Pinpoint the cell where the given text exists, returning its [x, y] midpoint coordinate. 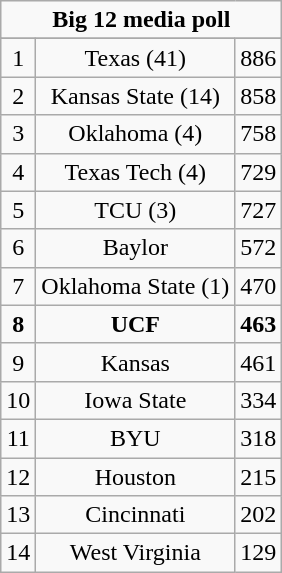
727 [258, 210]
3 [18, 134]
UCF [136, 324]
202 [258, 515]
Big 12 media poll [142, 20]
Kansas [136, 362]
4 [18, 172]
334 [258, 400]
Texas Tech (4) [136, 172]
5 [18, 210]
886 [258, 58]
Houston [136, 477]
470 [258, 286]
BYU [136, 438]
9 [18, 362]
Kansas State (14) [136, 96]
11 [18, 438]
858 [258, 96]
215 [258, 477]
758 [258, 134]
729 [258, 172]
572 [258, 248]
TCU (3) [136, 210]
Texas (41) [136, 58]
Cincinnati [136, 515]
2 [18, 96]
Oklahoma State (1) [136, 286]
13 [18, 515]
1 [18, 58]
Iowa State [136, 400]
Baylor [136, 248]
12 [18, 477]
West Virginia [136, 553]
14 [18, 553]
6 [18, 248]
463 [258, 324]
Oklahoma (4) [136, 134]
10 [18, 400]
129 [258, 553]
461 [258, 362]
318 [258, 438]
7 [18, 286]
8 [18, 324]
